Locate the cell with the specified text and output its [X, Y] center coordinate. 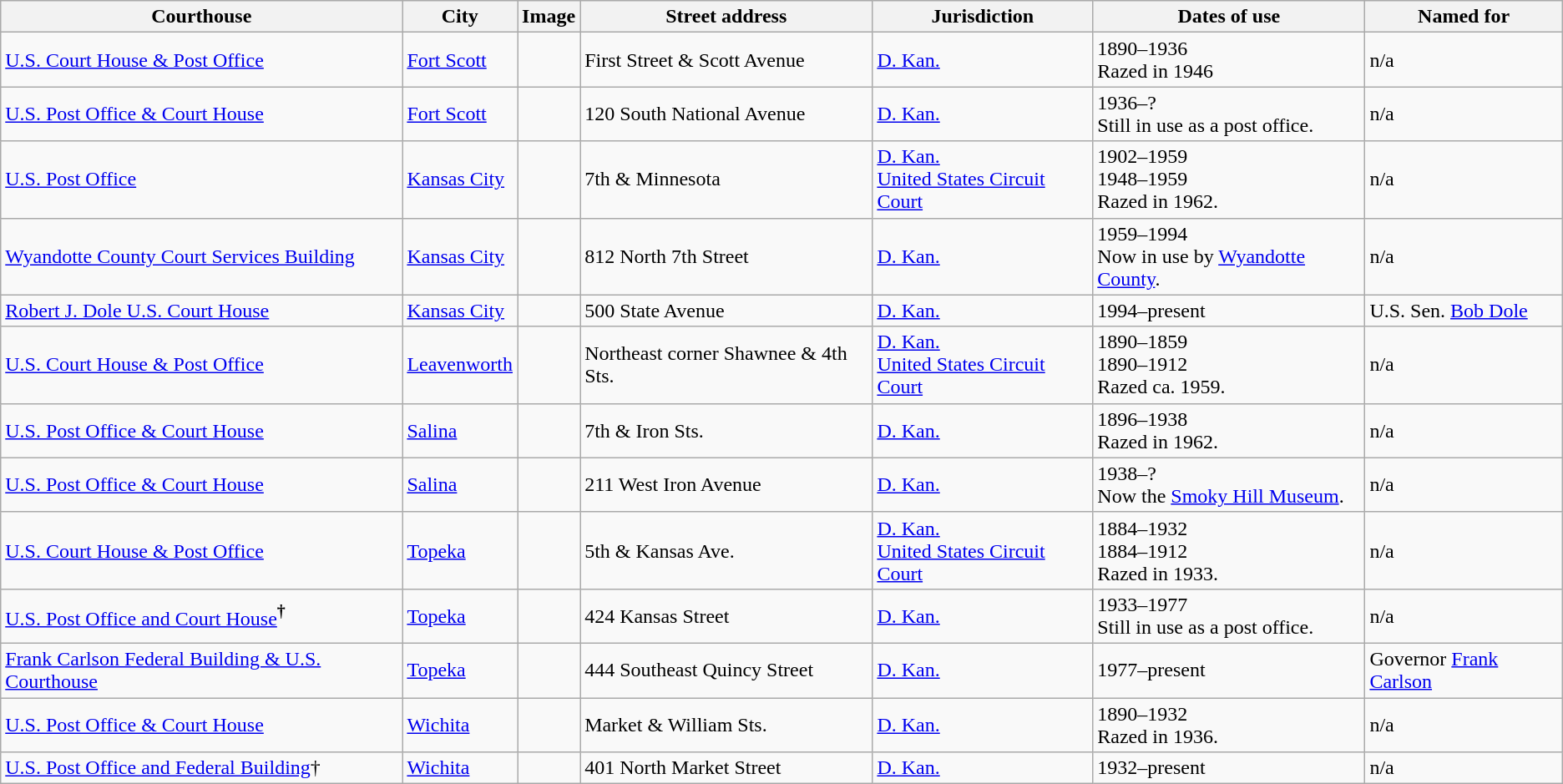
U.S. Post Office and Court House† [202, 616]
1977–present [1229, 670]
Frank Carlson Federal Building & U.S. Courthouse [202, 670]
1933–1977Still in use as a post office. [1229, 616]
1896–1938Razed in 1962. [1229, 431]
Wyandotte County Court Services Building [202, 256]
Leavenworth [460, 365]
5th & Kansas Ave. [726, 550]
444 Southeast Quincy Street [726, 670]
Street address [726, 17]
1902–19591948–1959Razed in 1962. [1229, 180]
500 State Avenue [726, 311]
U.S. Post Office [202, 180]
7th & Iron Sts. [726, 431]
1936–?Still in use as a post office. [1229, 114]
Robert J. Dole U.S. Court House [202, 311]
First Street & Scott Avenue [726, 60]
211 West Iron Avenue [726, 484]
Market & William Sts. [726, 725]
1932–present [1229, 768]
401 North Market Street [726, 768]
Dates of use [1229, 17]
1884–19321884–1912Razed in 1933. [1229, 550]
1938–?Now the Smoky Hill Museum. [1229, 484]
1890–1936Razed in 1946 [1229, 60]
Jurisdiction [983, 17]
120 South National Avenue [726, 114]
Northeast corner Shawnee & 4th Sts. [726, 365]
812 North 7th Street [726, 256]
City [460, 17]
1959–1994Now in use by Wyandotte County. [1229, 256]
Governor Frank Carlson [1464, 670]
Named for [1464, 17]
1994–present [1229, 311]
1890–18591890–1912Razed ca. 1959. [1229, 365]
U.S. Post Office and Federal Building† [202, 768]
U.S. Sen. Bob Dole [1464, 311]
424 Kansas Street [726, 616]
1890–1932Razed in 1936. [1229, 725]
7th & Minnesota [726, 180]
Courthouse [202, 17]
Image [549, 17]
